Locate the cell with the specified text and output its [x, y] center coordinate. 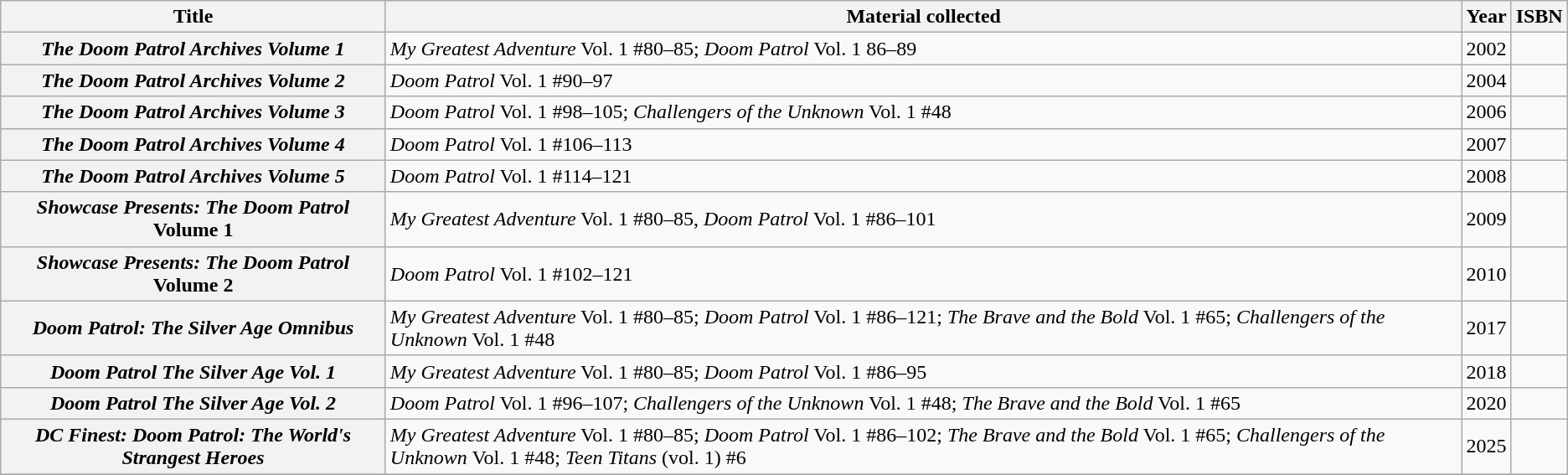
Doom Patrol Vol. 1 #102–121 [923, 273]
Doom Patrol Vol. 1 #96–107; Challengers of the Unknown Vol. 1 #48; The Brave and the Bold Vol. 1 #65 [923, 403]
2017 [1486, 328]
Doom Patrol Vol. 1 #106–113 [923, 144]
Doom Patrol The Silver Age Vol. 2 [193, 403]
Doom Patrol Vol. 1 #98–105; Challengers of the Unknown Vol. 1 #48 [923, 112]
2018 [1486, 371]
The Doom Patrol Archives Volume 4 [193, 144]
The Doom Patrol Archives Volume 3 [193, 112]
The Doom Patrol Archives Volume 2 [193, 80]
Title [193, 17]
Doom Patrol The Silver Age Vol. 1 [193, 371]
Doom Patrol Vol. 1 #114–121 [923, 176]
DC Finest: Doom Patrol: The World's Strangest Heroes [193, 446]
2008 [1486, 176]
My Greatest Adventure Vol. 1 #80–85; Doom Patrol Vol. 1 #86–95 [923, 371]
Showcase Presents: The Doom Patrol Volume 2 [193, 273]
My Greatest Adventure Vol. 1 #80–85; Doom Patrol Vol. 1 86–89 [923, 49]
Year [1486, 17]
2025 [1486, 446]
The Doom Patrol Archives Volume 1 [193, 49]
2002 [1486, 49]
2020 [1486, 403]
ISBN [1540, 17]
My Greatest Adventure Vol. 1 #80–85, Doom Patrol Vol. 1 #86–101 [923, 219]
2010 [1486, 273]
2009 [1486, 219]
The Doom Patrol Archives Volume 5 [193, 176]
2006 [1486, 112]
My Greatest Adventure Vol. 1 #80–85; Doom Patrol Vol. 1 #86–121; The Brave and the Bold Vol. 1 #65; Challengers of the Unknown Vol. 1 #48 [923, 328]
Doom Patrol: The Silver Age Omnibus [193, 328]
2007 [1486, 144]
Material collected [923, 17]
Doom Patrol Vol. 1 #90–97 [923, 80]
Showcase Presents: The Doom Patrol Volume 1 [193, 219]
2004 [1486, 80]
